Scan for the cell matching the given text and deliver its (X, Y) coordinate at center. 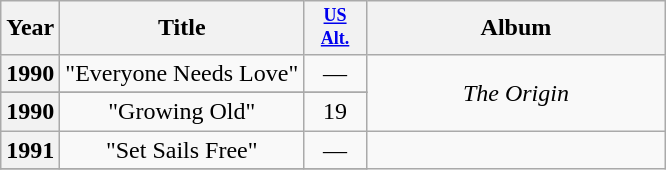
"Set Sails Free" (182, 150)
"Growing Old" (182, 111)
Year (30, 28)
Album (516, 28)
"Everyone Needs Love" (182, 73)
1991 (30, 150)
The Origin (516, 92)
19 (336, 111)
Title (182, 28)
USAlt. (336, 28)
